Provide the [X, Y] coordinate of the cell's center where the given text is located.  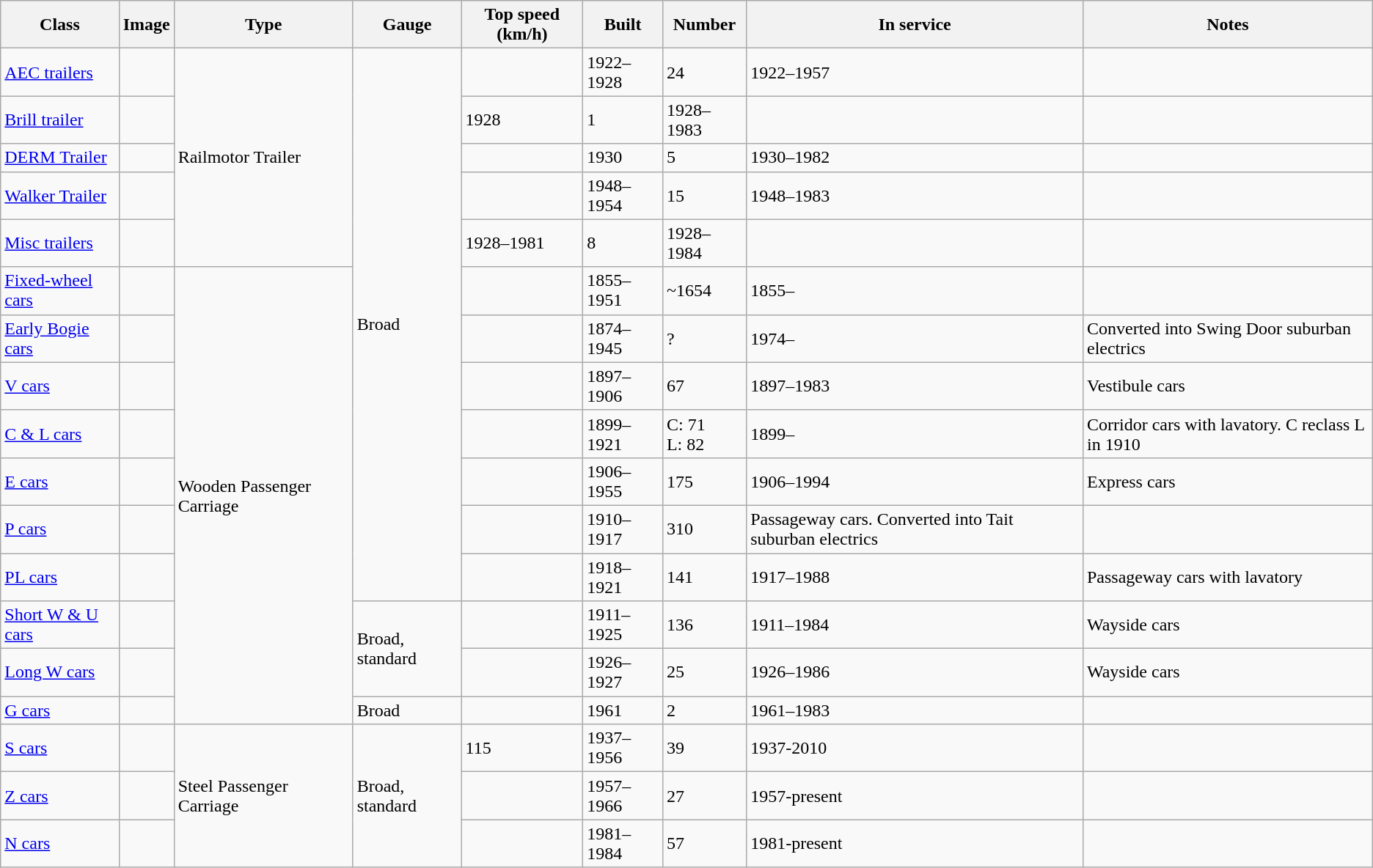
V cars [60, 386]
Early Bogie cars [60, 339]
1957–1966 [623, 796]
AEC trailers [60, 72]
1937–1956 [623, 748]
1910–1917 [623, 529]
1855–1951 [623, 290]
E cars [60, 481]
Short W & U cars [60, 625]
In service [915, 25]
Top speed (km/h) [522, 25]
S cars [60, 748]
G cars [60, 710]
Class [60, 25]
1928–1984 [704, 243]
136 [704, 625]
141 [704, 576]
175 [704, 481]
Notes [1228, 25]
P cars [60, 529]
Corridor cars with lavatory. C reclass L in 1910 [1228, 434]
1926–1927 [623, 673]
1928–1983 [704, 120]
1961 [623, 710]
1922–1957 [915, 72]
5 [704, 158]
2 [704, 710]
1937-2010 [915, 748]
DERM Trailer [60, 158]
Walker Trailer [60, 195]
1928–1981 [522, 243]
1928 [522, 120]
15 [704, 195]
Number [704, 25]
1918–1921 [623, 576]
8 [623, 243]
N cars [60, 843]
25 [704, 673]
Converted into Swing Door suburban electrics [1228, 339]
Long W cars [60, 673]
1961–1983 [915, 710]
C: 71L: 82 [704, 434]
1922–1928 [623, 72]
115 [522, 748]
24 [704, 72]
1981-present [915, 843]
Z cars [60, 796]
1897–1906 [623, 386]
1930–1982 [915, 158]
Gauge [407, 25]
Passageway cars with lavatory [1228, 576]
67 [704, 386]
27 [704, 796]
57 [704, 843]
1911–1925 [623, 625]
1855– [915, 290]
1974– [915, 339]
Vestibule cars [1228, 386]
Railmotor Trailer [263, 158]
1906–1955 [623, 481]
Image [147, 25]
Passageway cars. Converted into Tait suburban electrics [915, 529]
Fixed-wheel cars [60, 290]
Built [623, 25]
Brill trailer [60, 120]
Express cars [1228, 481]
1906–1994 [915, 481]
1948–1954 [623, 195]
1899– [915, 434]
Type [263, 25]
? [704, 339]
1948–1983 [915, 195]
1 [623, 120]
1897–1983 [915, 386]
1899–1921 [623, 434]
C & L cars [60, 434]
PL cars [60, 576]
1917–1988 [915, 576]
Steel Passenger Carriage [263, 796]
1981–1984 [623, 843]
1874–1945 [623, 339]
1930 [623, 158]
1926–1986 [915, 673]
1957-present [915, 796]
1911–1984 [915, 625]
~1654 [704, 290]
Wooden Passenger Carriage [263, 496]
310 [704, 529]
Misc trailers [60, 243]
39 [704, 748]
